Provide the [x, y] coordinate of the cell's center where the given text is located.  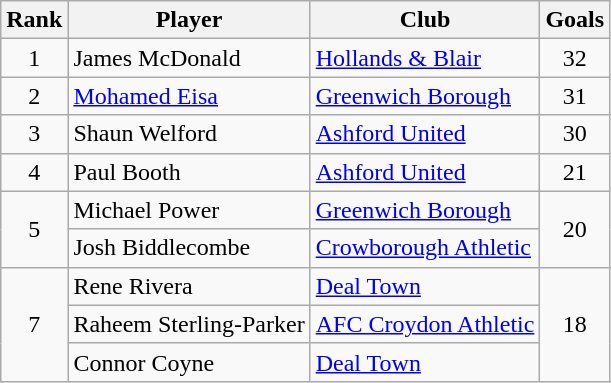
30 [575, 134]
31 [575, 96]
Raheem Sterling-Parker [189, 324]
James McDonald [189, 58]
4 [34, 172]
Rank [34, 20]
Michael Power [189, 210]
32 [575, 58]
Shaun Welford [189, 134]
Paul Booth [189, 172]
Hollands & Blair [425, 58]
7 [34, 324]
Rene Rivera [189, 286]
5 [34, 229]
2 [34, 96]
20 [575, 229]
Club [425, 20]
3 [34, 134]
AFC Croydon Athletic [425, 324]
21 [575, 172]
Crowborough Athletic [425, 248]
18 [575, 324]
Player [189, 20]
Goals [575, 20]
1 [34, 58]
Josh Biddlecombe [189, 248]
Mohamed Eisa [189, 96]
Connor Coyne [189, 362]
